Determine the (X, Y) coordinate at the center of the cell enclosing the given text.  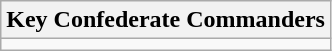
Key Confederate Commanders (166, 20)
